Return the (x, y) coordinate for the center point of the cell that contains the specified text.  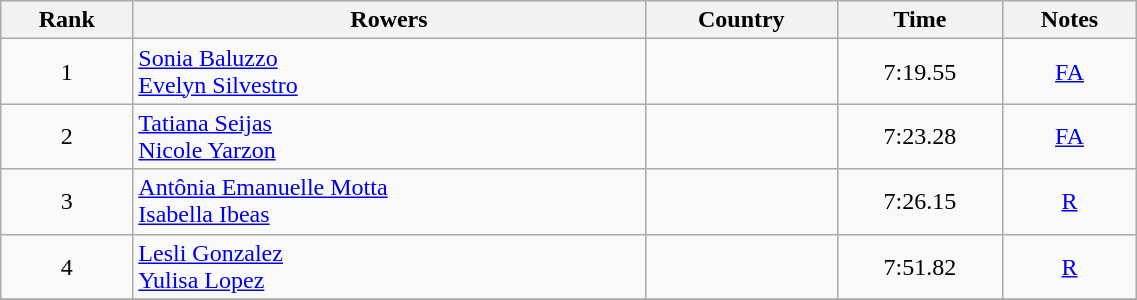
7:26.15 (920, 202)
4 (67, 266)
3 (67, 202)
1 (67, 72)
Lesli GonzalezYulisa Lopez (389, 266)
Antônia Emanuelle MottaIsabella Ibeas (389, 202)
Sonia BaluzzoEvelyn Silvestro (389, 72)
7:51.82 (920, 266)
7:19.55 (920, 72)
Time (920, 20)
Notes (1070, 20)
Tatiana SeijasNicole Yarzon (389, 136)
2 (67, 136)
Rowers (389, 20)
Rank (67, 20)
Country (741, 20)
7:23.28 (920, 136)
